Return the [X, Y] coordinate for the center point of the cell that contains the specified text.  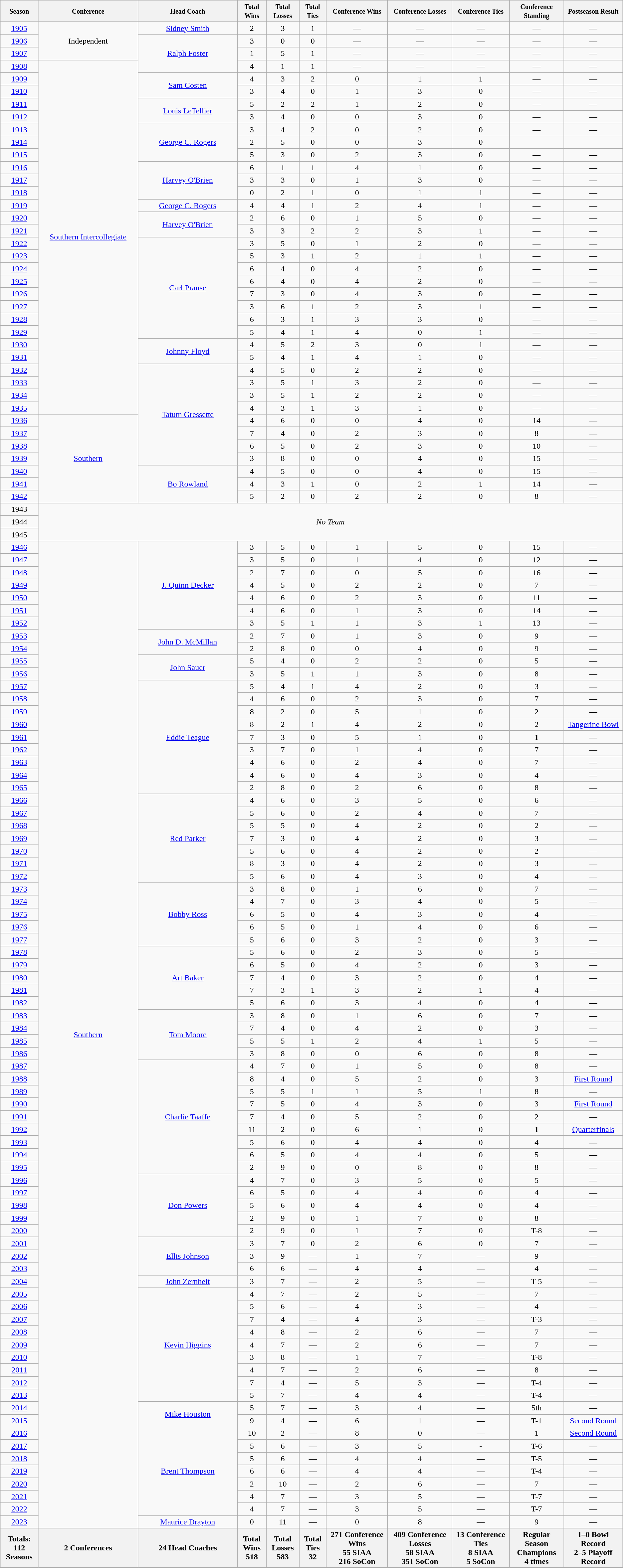
1968 [19, 826]
2006 [19, 1307]
John Zernhelt [188, 1281]
1973 [19, 889]
1908 [19, 66]
Tatum Gressette [188, 414]
1967 [19, 813]
1925 [19, 281]
1923 [19, 256]
1966 [19, 800]
1947 [19, 560]
1981 [19, 990]
Sam Costen [188, 85]
2022 [19, 1509]
1961 [19, 737]
2012 [19, 1382]
Ralph Foster [188, 54]
1934 [19, 395]
1996 [19, 1180]
1–0 Bowl Record2–5 Playoff Record [593, 1548]
1916 [19, 167]
2003 [19, 1269]
Totals:112 Seasons [19, 1548]
1988 [19, 1079]
1997 [19, 1193]
Mike Houston [188, 1414]
Independent [88, 41]
5th [536, 1408]
1975 [19, 914]
1969 [19, 838]
1952 [19, 623]
1965 [19, 788]
Conference Losses [420, 11]
1991 [19, 1117]
1940 [19, 471]
2018 [19, 1459]
1939 [19, 459]
TotalLosses583 [283, 1548]
1989 [19, 1091]
1926 [19, 294]
Southern Intercollegiate [88, 237]
2011 [19, 1370]
Carl Prause [188, 288]
409 Conference Losses58 SIAA351 SoCon [420, 1548]
Conference Wins [357, 11]
1924 [19, 269]
Don Powers [188, 1206]
13 Conference Ties8 SIAA5 SoCon [481, 1548]
1915 [19, 155]
1930 [19, 345]
J. Quinn Decker [188, 585]
1929 [19, 332]
Conference Standing [536, 11]
1935 [19, 408]
T-3 [536, 1319]
1936 [19, 421]
1990 [19, 1104]
Total Ties [313, 11]
1909 [19, 79]
2021 [19, 1497]
2004 [19, 1281]
Tom Moore [188, 1035]
2008 [19, 1332]
1998 [19, 1206]
1912 [19, 117]
Brent Thompson [188, 1471]
Total Losses [283, 11]
1976 [19, 927]
1956 [19, 674]
Eddie Teague [188, 737]
2009 [19, 1345]
1984 [19, 1028]
Art Baker [188, 977]
1914 [19, 142]
1910 [19, 91]
Regular SeasonChampions4 times [536, 1548]
Bobby Ross [188, 914]
1906 [19, 41]
1974 [19, 902]
2020 [19, 1484]
1942 [19, 497]
1957 [19, 686]
1945 [19, 534]
Tangerine Bowl [593, 724]
Ellis Johnson [188, 1256]
1980 [19, 977]
Quarterfinals [593, 1129]
2016 [19, 1433]
1963 [19, 762]
1919 [19, 206]
2002 [19, 1256]
1995 [19, 1167]
2019 [19, 1471]
1918 [19, 193]
Bo Rowland [188, 484]
1927 [19, 307]
271 Conference Wins55 SIAA216 SoCon [357, 1548]
TotalTies32 [313, 1548]
24 Head Coaches [188, 1548]
- [481, 1446]
1978 [19, 952]
1962 [19, 750]
Louis LeTellier [188, 110]
1931 [19, 357]
12 [536, 560]
1938 [19, 446]
1955 [19, 661]
2001 [19, 1243]
1959 [19, 712]
16 [536, 572]
1950 [19, 598]
2014 [19, 1408]
Conference [88, 11]
1943 [19, 509]
1977 [19, 939]
Maurice Drayton [188, 1522]
1917 [19, 180]
1928 [19, 319]
2000 [19, 1231]
Kevin Higgins [188, 1345]
1992 [19, 1129]
TotalWins518 [252, 1548]
Conference Ties [481, 11]
1913 [19, 129]
2023 [19, 1522]
No Team [330, 522]
Total Wins [252, 11]
2013 [19, 1395]
1937 [19, 433]
1932 [19, 370]
Sidney Smith [188, 28]
1993 [19, 1142]
Postseason Result [593, 11]
1941 [19, 484]
1922 [19, 243]
1958 [19, 699]
1911 [19, 104]
2005 [19, 1294]
2015 [19, 1421]
1964 [19, 775]
1986 [19, 1054]
Johnny Floyd [188, 351]
1960 [19, 724]
Head Coach [188, 11]
1920 [19, 218]
T-1 [536, 1421]
1948 [19, 572]
2017 [19, 1446]
1921 [19, 231]
1987 [19, 1066]
John D. McMillan [188, 642]
1999 [19, 1218]
John Sauer [188, 667]
1905 [19, 28]
Red Parker [188, 838]
1954 [19, 648]
2010 [19, 1357]
1970 [19, 851]
1971 [19, 864]
1949 [19, 585]
13 [536, 623]
2 Conferences [88, 1548]
1946 [19, 547]
1933 [19, 383]
1994 [19, 1155]
1985 [19, 1041]
1983 [19, 1016]
1944 [19, 522]
T-6 [536, 1446]
1951 [19, 611]
1982 [19, 1003]
Season [19, 11]
2007 [19, 1319]
1972 [19, 876]
Charlie Taaffe [188, 1117]
1953 [19, 636]
1907 [19, 54]
1979 [19, 965]
